Provide the [x, y] coordinate of the cell's center where the given text is located.  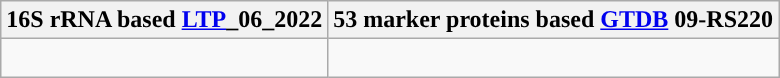
16S rRNA based LTP_06_2022 [164, 20]
53 marker proteins based GTDB 09-RS220 [554, 20]
